Detect which cell encompasses the target text, then output its (x, y) center coordinate. 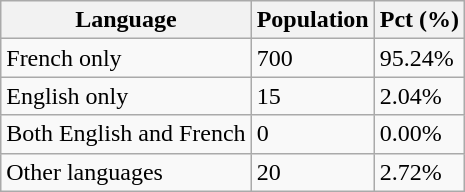
700 (312, 58)
0 (312, 134)
2.04% (419, 96)
95.24% (419, 58)
French only (126, 58)
English only (126, 96)
15 (312, 96)
20 (312, 172)
Other languages (126, 172)
0.00% (419, 134)
Pct (%) (419, 20)
Language (126, 20)
2.72% (419, 172)
Both English and French (126, 134)
Population (312, 20)
